Return the (X, Y) coordinate for the center point of the cell that contains the specified text.  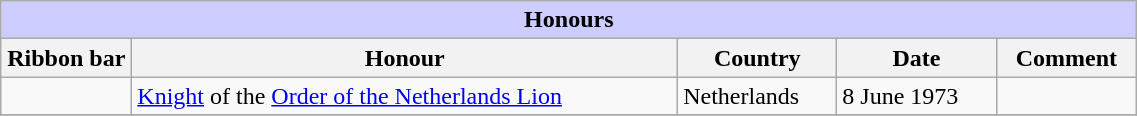
Netherlands (758, 96)
Honours (569, 20)
Knight of the Order of the Netherlands Lion (405, 96)
Ribbon bar (66, 58)
Comment (1066, 58)
Country (758, 58)
Honour (405, 58)
Date (916, 58)
8 June 1973 (916, 96)
